Provide the [X, Y] coordinate of the cell's center where the given text is located.  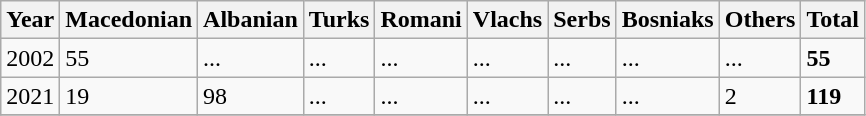
Albanian [251, 20]
Year [30, 20]
Macedonian [129, 20]
Others [760, 20]
Total [833, 20]
Serbs [582, 20]
2021 [30, 96]
Turks [339, 20]
119 [833, 96]
98 [251, 96]
2002 [30, 58]
Vlachs [507, 20]
2 [760, 96]
Romani [421, 20]
Bosniaks [668, 20]
19 [129, 96]
